Return [X, Y] of the center of cell containing provided text 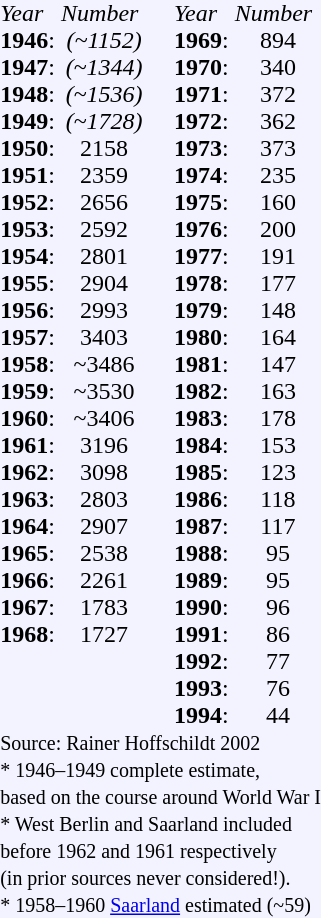
1948: [30, 94]
1993: [204, 688]
117 [278, 526]
1958: [30, 364]
2803 [104, 500]
1964: [30, 526]
372 [278, 94]
1946: [30, 40]
1956: [30, 310]
1955: [30, 284]
(~1344) [104, 68]
148 [278, 310]
77 [278, 662]
1959: [30, 392]
1972: [204, 122]
1987: [204, 526]
1977: [204, 256]
1950: [30, 148]
3196 [104, 446]
373 [278, 148]
1978: [204, 284]
1949: [30, 122]
362 [278, 122]
2359 [104, 176]
~3530 [104, 392]
(~1728) [104, 122]
1991: [204, 634]
164 [278, 338]
1985: [204, 472]
1960: [30, 418]
1990: [204, 608]
153 [278, 446]
1952: [30, 202]
1982: [204, 392]
(~1536) [104, 94]
76 [278, 688]
191 [278, 256]
2538 [104, 554]
2801 [104, 256]
1970: [204, 68]
1988: [204, 554]
1981: [204, 364]
3403 [104, 338]
1973: [204, 148]
~3486 [104, 364]
1947: [30, 68]
86 [278, 634]
177 [278, 284]
200 [278, 230]
1986: [204, 500]
1963: [30, 500]
44 [278, 716]
1951: [30, 176]
1975: [204, 202]
2656 [104, 202]
1727 [104, 634]
1994: [204, 716]
1957: [30, 338]
1984: [204, 446]
118 [278, 500]
147 [278, 364]
1983: [204, 418]
1961: [30, 446]
235 [278, 176]
1954: [30, 256]
163 [278, 392]
~3406 [104, 418]
1969: [204, 40]
96 [278, 608]
1989: [204, 580]
1965: [30, 554]
1966: [30, 580]
1953: [30, 230]
123 [278, 472]
160 [278, 202]
1962: [30, 472]
1783 [104, 608]
2592 [104, 230]
1980: [204, 338]
178 [278, 418]
1992: [204, 662]
1971: [204, 94]
3098 [104, 472]
1967: [30, 608]
2158 [104, 148]
1968: [30, 634]
2261 [104, 580]
(~1152) [104, 40]
2993 [104, 310]
2907 [104, 526]
2904 [104, 284]
1979: [204, 310]
340 [278, 68]
1976: [204, 230]
1974: [204, 176]
894 [278, 40]
